Locate the cell with the specified text and output its (x, y) center coordinate. 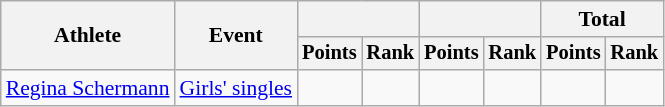
Regina Schermann (88, 88)
Event (236, 36)
Athlete (88, 36)
Total (602, 19)
Girls' singles (236, 88)
